Find where the given text appears and provide that cell's center as (x, y) coordinate. 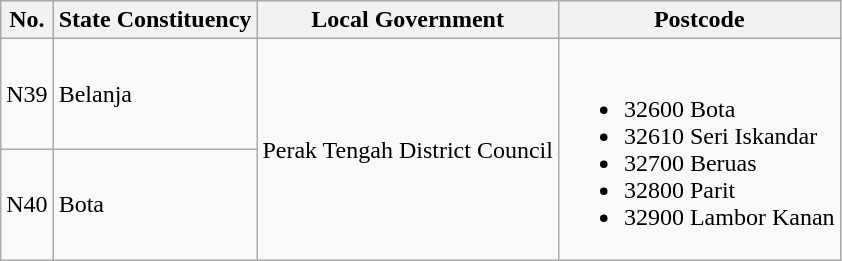
Local Government (408, 20)
Postcode (699, 20)
No. (27, 20)
State Constituency (155, 20)
Perak Tengah District Council (408, 150)
Belanja (155, 94)
32600 Bota32610 Seri Iskandar32700 Beruas32800 Parit32900 Lambor Kanan (699, 150)
N39 (27, 94)
Bota (155, 204)
N40 (27, 204)
